Return the (x, y) coordinate for the center point of the cell that contains the specified text.  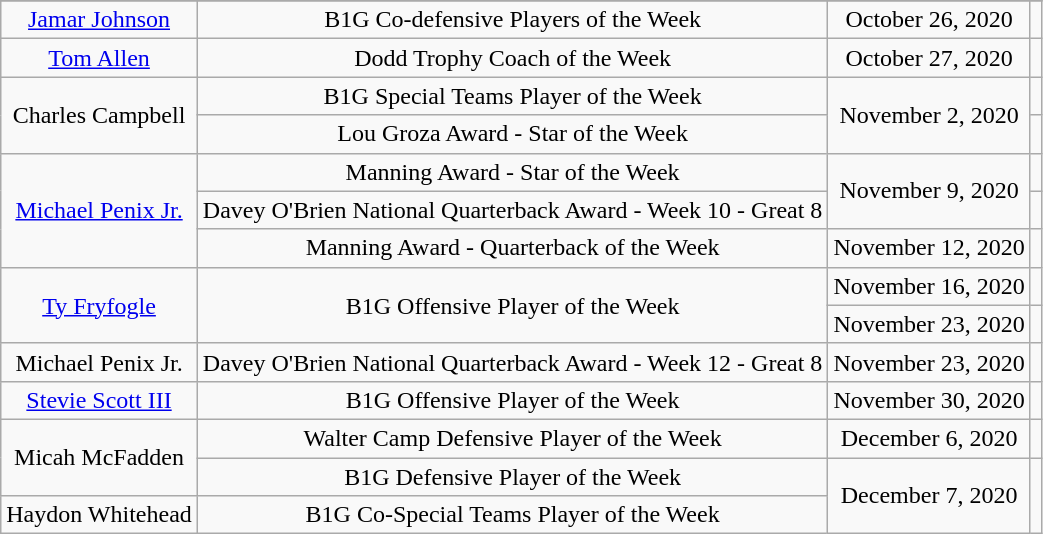
Lou Groza Award - Star of the Week (512, 134)
Micah McFadden (100, 457)
Walter Camp Defensive Player of the Week (512, 438)
B1G Co-defensive Players of the Week (512, 20)
B1G Defensive Player of the Week (512, 477)
B1G Special Teams Player of the Week (512, 96)
Manning Award - Quarterback of the Week (512, 248)
October 26, 2020 (929, 20)
November 2, 2020 (929, 115)
Ty Fryfogle (100, 305)
November 16, 2020 (929, 286)
B1G Co-Special Teams Player of the Week (512, 515)
December 6, 2020 (929, 438)
Manning Award - Star of the Week (512, 172)
Dodd Trophy Coach of the Week (512, 58)
December 7, 2020 (929, 496)
Davey O'Brien National Quarterback Award - Week 12 - Great 8 (512, 362)
Davey O'Brien National Quarterback Award - Week 10 - Great 8 (512, 210)
Charles Campbell (100, 115)
October 27, 2020 (929, 58)
Haydon Whitehead (100, 515)
Stevie Scott III (100, 400)
November 12, 2020 (929, 248)
November 9, 2020 (929, 191)
November 30, 2020 (929, 400)
Tom Allen (100, 58)
Jamar Johnson (100, 20)
